Return [x, y] of the center of cell containing provided text 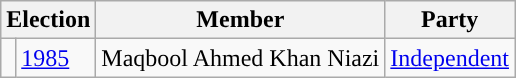
Independent [450, 58]
1985 [56, 58]
Maqbool Ahmed Khan Niazi [240, 58]
Party [450, 20]
Election [48, 20]
Member [240, 20]
